Capture the cell that displays the provided text and extract its [X, Y] central coordinate. 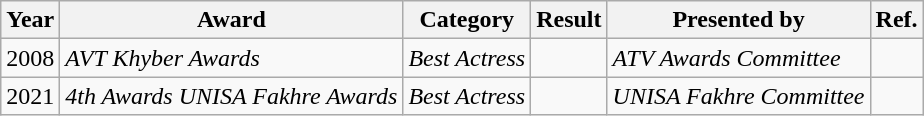
Ref. [896, 20]
UNISA Fakhre Committee [738, 96]
Category [467, 20]
Presented by [738, 20]
Award [232, 20]
ATV Awards Committee [738, 58]
4th Awards UNISA Fakhre Awards [232, 96]
Result [569, 20]
2008 [30, 58]
2021 [30, 96]
Year [30, 20]
AVT Khyber Awards [232, 58]
